Determine the (x, y) coordinate at the center of the cell enclosing the given text.  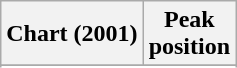
Chart (2001) (72, 34)
Peakposition (189, 34)
